Find where the given text appears and provide that cell's center as [X, Y] coordinate. 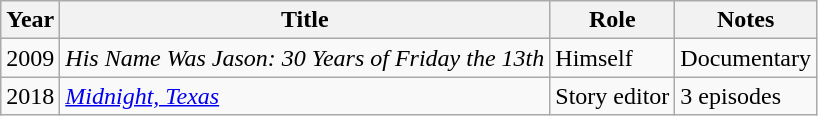
Story editor [612, 96]
2018 [30, 96]
Year [30, 20]
Role [612, 20]
Documentary [746, 58]
Midnight, Texas [305, 96]
3 episodes [746, 96]
Title [305, 20]
Himself [612, 58]
2009 [30, 58]
Notes [746, 20]
His Name Was Jason: 30 Years of Friday the 13th [305, 58]
